Find where the given text appears and provide that cell's center as [X, Y] coordinate. 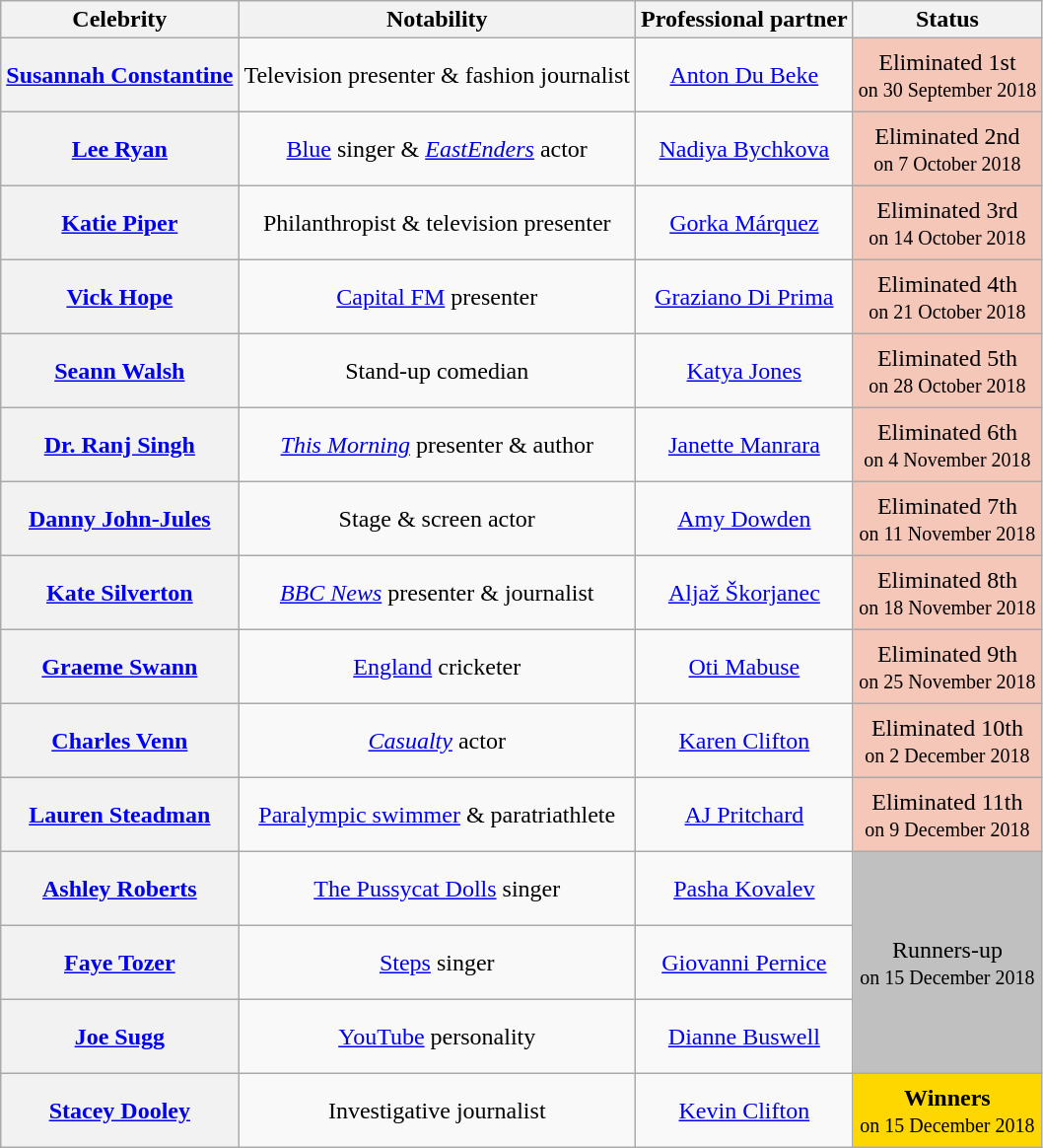
Karen Clifton [745, 742]
Eliminated 10thon 2 December 2018 [947, 742]
The Pussycat Dolls singer [438, 890]
Graziano Di Prima [745, 298]
Gorka Márquez [745, 223]
Stacey Dooley [120, 1111]
Dianne Buswell [745, 1038]
Graeme Swann [120, 667]
Notability [438, 20]
Janette Manrara [745, 446]
Seann Walsh [120, 371]
Anton Du Beke [745, 75]
Investigative journalist [438, 1111]
Amy Dowden [745, 519]
Steps singer [438, 963]
Joe Sugg [120, 1038]
Charles Venn [120, 742]
Status [947, 20]
Katie Piper [120, 223]
Philanthropist & television presenter [438, 223]
This Morning presenter & author [438, 446]
Eliminated 6thon 4 November 2018 [947, 446]
Eliminated 4thon 21 October 2018 [947, 298]
Nadiya Bychkova [745, 150]
Runners-upon 15 December 2018 [947, 963]
Celebrity [120, 20]
Katya Jones [745, 371]
Kate Silverton [120, 594]
Eliminated 11thon 9 December 2018 [947, 815]
Winnerson 15 December 2018 [947, 1111]
England cricketer [438, 667]
Paralympic swimmer & paratriathlete [438, 815]
Kevin Clifton [745, 1111]
YouTube personality [438, 1038]
Blue singer & EastEnders actor [438, 150]
Eliminated 7thon 11 November 2018 [947, 519]
Professional partner [745, 20]
Eliminated 9thon 25 November 2018 [947, 667]
Stand-up comedian [438, 371]
Oti Mabuse [745, 667]
Danny John-Jules [120, 519]
Susannah Constantine [120, 75]
BBC News presenter & journalist [438, 594]
Capital FM presenter [438, 298]
Pasha Kovalev [745, 890]
Television presenter & fashion journalist [438, 75]
Vick Hope [120, 298]
Casualty actor [438, 742]
Aljaž Škorjanec [745, 594]
Eliminated 3rdon 14 October 2018 [947, 223]
Faye Tozer [120, 963]
Eliminated 5thon 28 October 2018 [947, 371]
Giovanni Pernice [745, 963]
Eliminated 1ston 30 September 2018 [947, 75]
Ashley Roberts [120, 890]
Lauren Steadman [120, 815]
Stage & screen actor [438, 519]
Eliminated 8thon 18 November 2018 [947, 594]
Lee Ryan [120, 150]
Eliminated 2ndon 7 October 2018 [947, 150]
AJ Pritchard [745, 815]
Dr. Ranj Singh [120, 446]
